Output the (x, y) coordinate of the center of the cell containing the given text.  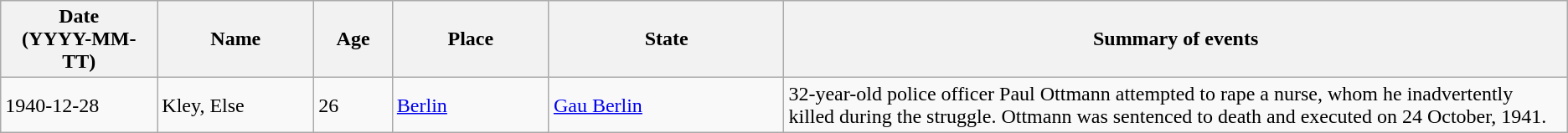
Berlin (471, 105)
Age (353, 39)
Kley, Else (236, 105)
Name (236, 39)
Date(YYYY-MM-TT) (79, 39)
Place (471, 39)
1940-12-28 (79, 105)
Gau Berlin (667, 105)
26 (353, 105)
State (667, 39)
Summary of events (1176, 39)
